Find where the given text appears and provide that cell's center as [X, Y] coordinate. 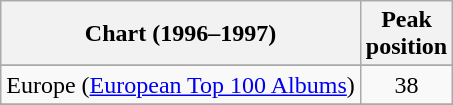
Europe (European Top 100 Albums) [181, 85]
Peakposition [406, 34]
38 [406, 85]
Chart (1996–1997) [181, 34]
